Extract the (X, Y) coordinate from the center of the cell holding the provided text.  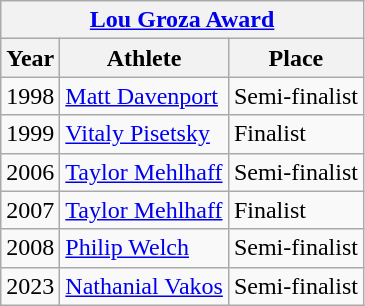
Matt Davenport (144, 96)
Philip Welch (144, 248)
Place (296, 58)
1999 (30, 134)
2007 (30, 210)
1998 (30, 96)
2008 (30, 248)
Lou Groza Award (182, 20)
2023 (30, 286)
Nathanial Vakos (144, 286)
Vitaly Pisetsky (144, 134)
Year (30, 58)
Athlete (144, 58)
2006 (30, 172)
